Provide the (x, y) coordinate of the cell's center where the given text is located.  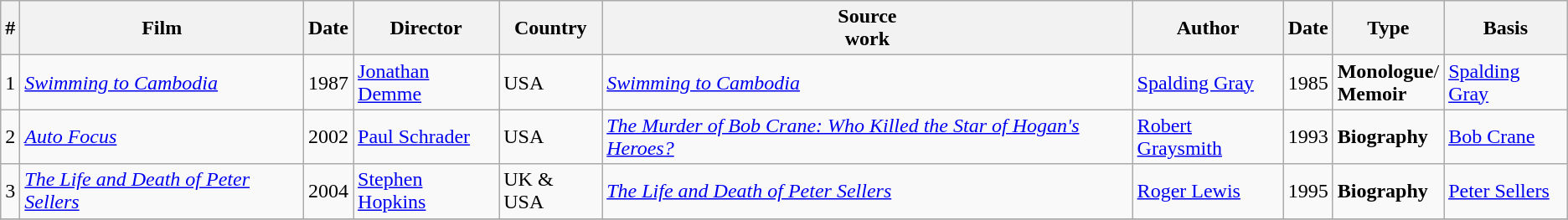
Author (1208, 28)
1 (10, 82)
Jonathan Demme (426, 82)
1985 (1308, 82)
Country (551, 28)
1995 (1308, 191)
Auto Focus (162, 137)
1987 (328, 82)
2 (10, 137)
Director (426, 28)
Sourcework (868, 28)
Peter Sellers (1506, 191)
Robert Graysmith (1208, 137)
1993 (1308, 137)
2002 (328, 137)
Paul Schrader (426, 137)
Basis (1506, 28)
The Murder of Bob Crane: Who Killed the Star of Hogan's Heroes? (868, 137)
Stephen Hopkins (426, 191)
2004 (328, 191)
UK & USA (551, 191)
Film (162, 28)
Bob Crane (1506, 137)
3 (10, 191)
# (10, 28)
Type (1388, 28)
Monologue/Memoir (1388, 82)
Roger Lewis (1208, 191)
